Return (x, y) of the center of cell containing provided text 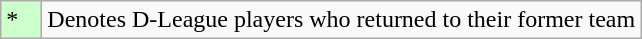
* (22, 20)
Denotes D-League players who returned to their former team (342, 20)
